From the cell containing the given text, extract its center point as (x, y) coordinate. 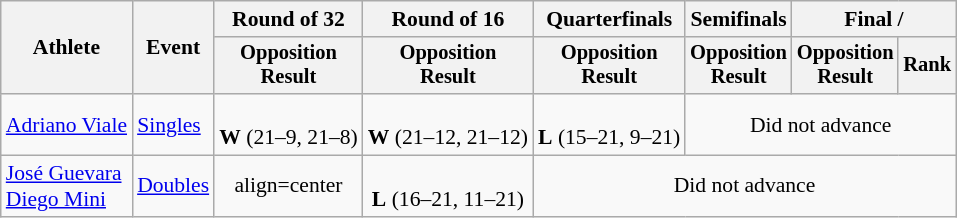
W (21–9, 21–8) (288, 124)
L (16–21, 11–21) (448, 186)
Final / (874, 19)
José GuevaraDiego Mini (66, 186)
Round of 16 (448, 19)
Singles (173, 124)
W (21–12, 21–12) (448, 124)
Quarterfinals (609, 19)
Adriano Viale (66, 124)
Rank (927, 66)
L (15–21, 9–21) (609, 124)
Semifinals (738, 19)
Doubles (173, 186)
Round of 32 (288, 19)
Event (173, 48)
Athlete (66, 48)
align=center (288, 186)
